Find where the given text appears and provide that cell's center as (X, Y) coordinate. 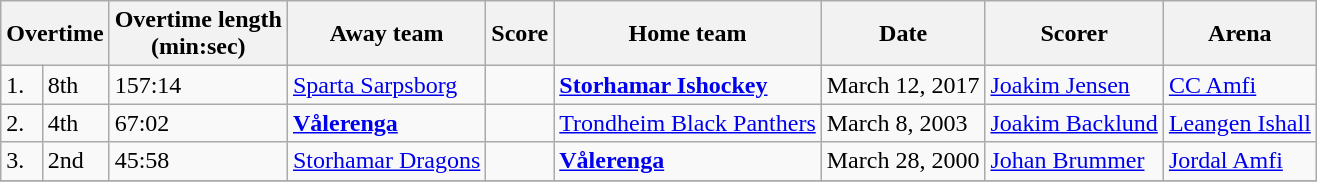
Jordal Amfi (1240, 161)
2nd (76, 161)
2. (22, 123)
Arena (1240, 34)
4th (76, 123)
8th (76, 85)
Joakim Backlund (1074, 123)
157:14 (198, 85)
Away team (386, 34)
Score (520, 34)
March 28, 2000 (903, 161)
CC Amfi (1240, 85)
67:02 (198, 123)
Johan Brummer (1074, 161)
Joakim Jensen (1074, 85)
Leangen Ishall (1240, 123)
Overtime (55, 34)
Storhamar Ishockey (688, 85)
March 8, 2003 (903, 123)
Overtime length(min:sec) (198, 34)
Date (903, 34)
45:58 (198, 161)
Home team (688, 34)
March 12, 2017 (903, 85)
3. (22, 161)
Sparta Sarpsborg (386, 85)
Trondheim Black Panthers (688, 123)
Storhamar Dragons (386, 161)
1. (22, 85)
Scorer (1074, 34)
